For the text-containing cell, return its midpoint in (x, y) coordinate format. 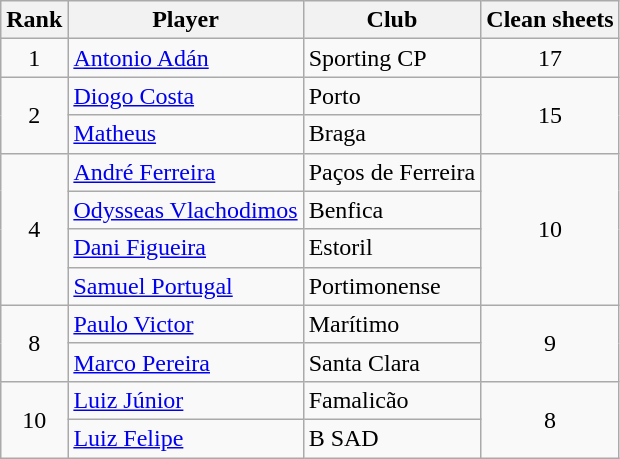
1 (34, 58)
Estoril (392, 248)
Santa Clara (392, 362)
Luiz Felipe (186, 438)
Paulo Victor (186, 324)
Braga (392, 134)
Odysseas Vlachodimos (186, 210)
Diogo Costa (186, 96)
Porto (392, 96)
Famalicão (392, 400)
9 (550, 343)
15 (550, 115)
Rank (34, 20)
4 (34, 229)
Benfica (392, 210)
Sporting CP (392, 58)
B SAD (392, 438)
Paços de Ferreira (392, 172)
Portimonense (392, 286)
Samuel Portugal (186, 286)
Antonio Adán (186, 58)
2 (34, 115)
Marítimo (392, 324)
Player (186, 20)
Luiz Júnior (186, 400)
Marco Pereira (186, 362)
Clean sheets (550, 20)
Club (392, 20)
Dani Figueira (186, 248)
André Ferreira (186, 172)
17 (550, 58)
Matheus (186, 134)
